Determine the [x, y] coordinate at the center of the cell enclosing the given text.  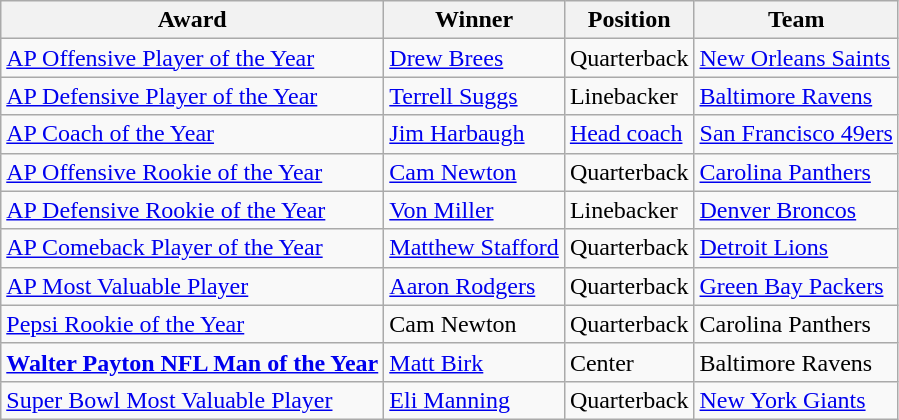
Center [629, 362]
AP Offensive Player of the Year [192, 58]
San Francisco 49ers [796, 134]
Detroit Lions [796, 248]
Eli Manning [474, 400]
Von Miller [474, 210]
Drew Brees [474, 58]
Terrell Suggs [474, 96]
Winner [474, 20]
Walter Payton NFL Man of the Year [192, 362]
New Orleans Saints [796, 58]
AP Defensive Rookie of the Year [192, 210]
AP Most Valuable Player [192, 286]
AP Comeback Player of the Year [192, 248]
New York Giants [796, 400]
Super Bowl Most Valuable Player [192, 400]
Matthew Stafford [474, 248]
Green Bay Packers [796, 286]
Team [796, 20]
Award [192, 20]
AP Defensive Player of the Year [192, 96]
Jim Harbaugh [474, 134]
Pepsi Rookie of the Year [192, 324]
AP Coach of the Year [192, 134]
AP Offensive Rookie of the Year [192, 172]
Head coach [629, 134]
Matt Birk [474, 362]
Denver Broncos [796, 210]
Position [629, 20]
Aaron Rodgers [474, 286]
